For the text-containing cell, return its midpoint in [X, Y] coordinate format. 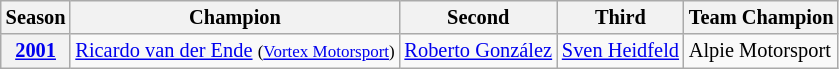
Team Champion [762, 17]
Third [620, 17]
2001 [36, 51]
Sven Heidfeld [620, 51]
Ricardo van der Ende (Vortex Motorsport) [234, 51]
Champion [234, 17]
Alpie Motorsport [762, 51]
Second [478, 17]
Season [36, 17]
Roberto González [478, 51]
